Locate the cell with the specified text and output its [x, y] center coordinate. 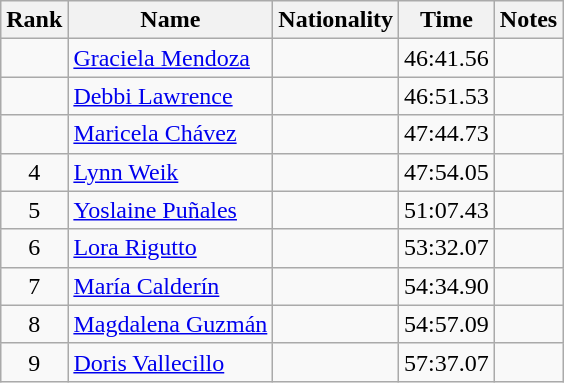
7 [34, 286]
53:32.07 [447, 248]
Doris Vallecillo [170, 362]
Time [447, 20]
Notes [528, 20]
Magdalena Guzmán [170, 324]
María Calderín [170, 286]
Lynn Weik [170, 172]
6 [34, 248]
46:51.53 [447, 96]
Yoslaine Puñales [170, 210]
47:44.73 [447, 134]
9 [34, 362]
Rank [34, 20]
54:57.09 [447, 324]
4 [34, 172]
5 [34, 210]
8 [34, 324]
Lora Rigutto [170, 248]
51:07.43 [447, 210]
54:34.90 [447, 286]
46:41.56 [447, 58]
Nationality [336, 20]
57:37.07 [447, 362]
Debbi Lawrence [170, 96]
Maricela Chávez [170, 134]
Graciela Mendoza [170, 58]
Name [170, 20]
47:54.05 [447, 172]
